Determine the (x, y) coordinate at the center of the cell enclosing the given text.  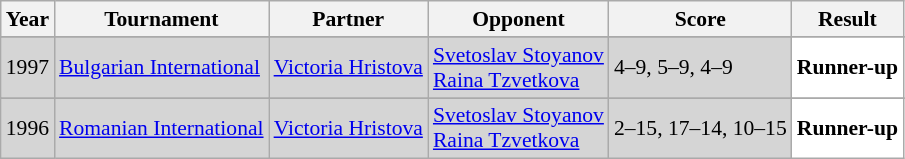
Year (28, 19)
2–15, 17–14, 10–15 (700, 128)
4–9, 5–9, 4–9 (700, 68)
Romanian International (162, 128)
Score (700, 19)
1996 (28, 128)
Tournament (162, 19)
Opponent (518, 19)
Bulgarian International (162, 68)
1997 (28, 68)
Partner (348, 19)
Result (848, 19)
